Provide the (x, y) coordinate of the cell's center where the given text is located.  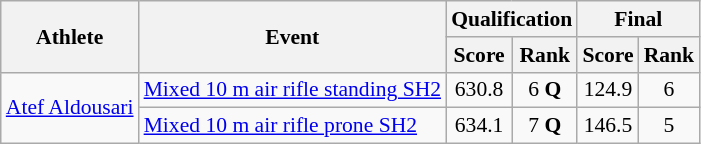
124.9 (608, 90)
6 Q (544, 90)
Qualification (512, 19)
Atef Aldousari (70, 108)
5 (670, 126)
6 (670, 90)
7 Q (544, 126)
Event (293, 36)
Athlete (70, 36)
Mixed 10 m air rifle prone SH2 (293, 126)
634.1 (479, 126)
630.8 (479, 90)
Mixed 10 m air rifle standing SH2 (293, 90)
Final (638, 19)
146.5 (608, 126)
